From the cell containing the given text, extract its center point as (x, y) coordinate. 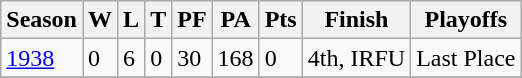
PF (192, 20)
W (100, 20)
1938 (42, 58)
Season (42, 20)
Finish (356, 20)
T (158, 20)
Playoffs (466, 20)
30 (192, 58)
6 (132, 58)
4th, IRFU (356, 58)
Pts (280, 20)
PA (236, 20)
L (132, 20)
Last Place (466, 58)
168 (236, 58)
